For the text-containing cell, return its midpoint in [x, y] coordinate format. 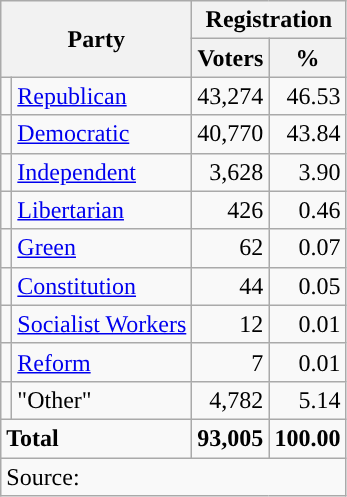
5.14 [308, 400]
0.05 [308, 286]
4,782 [230, 400]
Voters [230, 58]
Republican [102, 96]
43.84 [308, 134]
40,770 [230, 134]
3.90 [308, 172]
Total [96, 438]
43,274 [230, 96]
Socialist Workers [102, 324]
Registration [269, 20]
93,005 [230, 438]
426 [230, 210]
100.00 [308, 438]
62 [230, 248]
Libertarian [102, 210]
Green [102, 248]
7 [230, 362]
Party [96, 39]
Independent [102, 172]
12 [230, 324]
Constitution [102, 286]
46.53 [308, 96]
% [308, 58]
0.46 [308, 210]
0.07 [308, 248]
Source: [174, 477]
44 [230, 286]
"Other" [102, 400]
3,628 [230, 172]
Democratic [102, 134]
Reform [102, 362]
